Identify which cell holds the provided text, then report its [x, y] central coordinate. 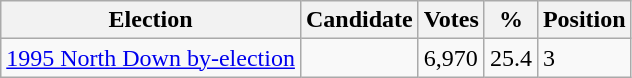
Position [584, 20]
Election [151, 20]
Candidate [359, 20]
1995 North Down by-election [151, 58]
Votes [451, 20]
3 [584, 58]
% [510, 20]
25.4 [510, 58]
6,970 [451, 58]
